Capture the cell that displays the provided text and extract its [X, Y] central coordinate. 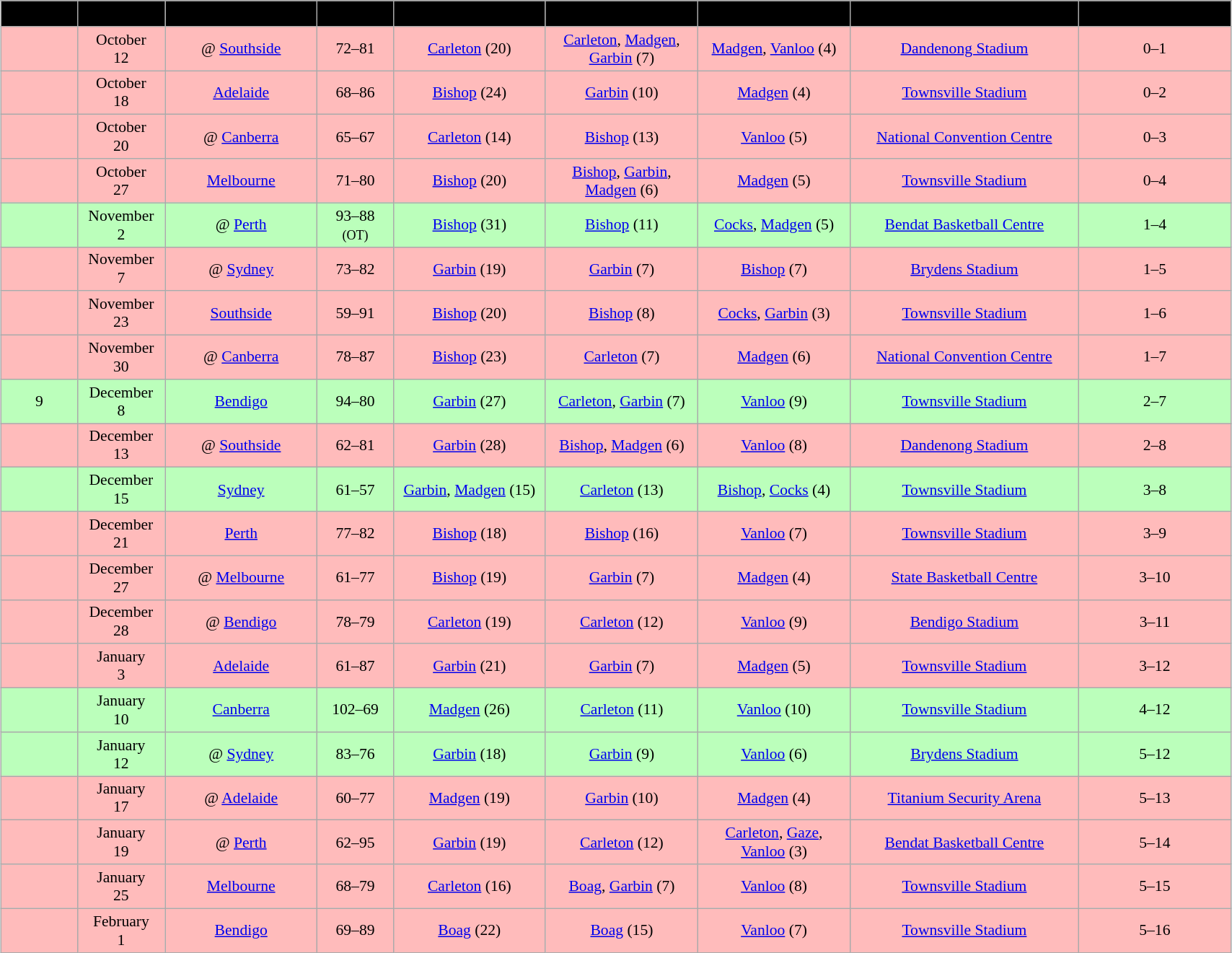
November 30 [121, 358]
Team [241, 14]
Carleton (19) [469, 622]
Bishop, Garbin,Madgen (6) [622, 180]
January 12 [121, 755]
Boag (15) [622, 931]
Madgen, Vanloo (4) [773, 49]
January 3 [121, 667]
Date [121, 14]
Cocks, Madgen (5) [773, 225]
Sydney [241, 489]
November 7 [121, 268]
Bishop (11) [622, 225]
Garbin (27) [469, 401]
Carleton, Madgen,Garbin (7) [622, 49]
High assists [773, 14]
Carleton (14) [469, 137]
Location [965, 14]
0–2 [1154, 92]
Bishop (23) [469, 358]
Madgen (6) [773, 358]
1–6 [1154, 313]
Bishop, Madgen (6) [622, 446]
November 23 [121, 313]
Score [356, 14]
High rebounds [622, 14]
Southside [241, 313]
Bishop (19) [469, 577]
December 27 [121, 577]
February 1 [121, 931]
Cocks, Garbin (3) [773, 313]
61–57 [356, 489]
Carleton (7) [622, 358]
January 17 [121, 798]
Titanium Security Arena [965, 798]
68–79 [356, 886]
Carleton (20) [469, 49]
Carleton (16) [469, 886]
Carleton (11) [622, 710]
83–76 [356, 755]
Carleton (13) [622, 489]
Garbin (18) [469, 755]
December 28 [121, 622]
@ Adelaide [241, 798]
61–77 [356, 577]
61–87 [356, 667]
2–8 [1154, 446]
1–7 [1154, 358]
Carleton, Garbin (7) [622, 401]
Vanloo (10) [773, 710]
5–13 [1154, 798]
77–82 [356, 534]
78–79 [356, 622]
Bishop, Cocks (4) [773, 489]
October 27 [121, 180]
69–89 [356, 931]
High points [469, 14]
0–4 [1154, 180]
December 21 [121, 534]
4–12 [1154, 710]
5–12 [1154, 755]
73–82 [356, 268]
December 13 [121, 446]
January 19 [121, 843]
3–8 [1154, 489]
Bishop (16) [622, 534]
January 25 [121, 886]
Bishop (18) [469, 534]
9 [40, 401]
Garbin (9) [622, 755]
Perth [241, 534]
3–10 [1154, 577]
Garbin (28) [469, 446]
59–91 [356, 313]
60–77 [356, 798]
78–87 [356, 358]
Bendigo Stadium [965, 622]
December 8 [121, 401]
62–95 [356, 843]
Bishop (8) [622, 313]
October 12 [121, 49]
Boag (22) [469, 931]
State Basketball Centre [965, 577]
Canberra [241, 710]
Bishop (24) [469, 92]
Record [1154, 14]
5–15 [1154, 886]
3–11 [1154, 622]
3–12 [1154, 667]
5–16 [1154, 931]
Garbin (21) [469, 667]
5–14 [1154, 843]
1–4 [1154, 225]
Garbin, Madgen (15) [469, 489]
Boag, Garbin (7) [622, 886]
93–88 (OT) [356, 225]
Bishop (13) [622, 137]
Vanloo (5) [773, 137]
Madgen (19) [469, 798]
December 15 [121, 489]
62–81 [356, 446]
November 2 [121, 225]
1–5 [1154, 268]
0–3 [1154, 137]
68–86 [356, 92]
Bishop (7) [773, 268]
January 10 [121, 710]
Carleton, Gaze,Vanloo (3) [773, 843]
102–69 [356, 710]
94–80 [356, 401]
Game [40, 14]
72–81 [356, 49]
Vanloo (6) [773, 755]
0–1 [1154, 49]
71–80 [356, 180]
3–9 [1154, 534]
65–67 [356, 137]
Bishop (31) [469, 225]
@ Bendigo [241, 622]
October 18 [121, 92]
Madgen (26) [469, 710]
October 20 [121, 137]
@ Melbourne [241, 577]
2–7 [1154, 401]
